Detect which cell encompasses the target text, then output its (x, y) center coordinate. 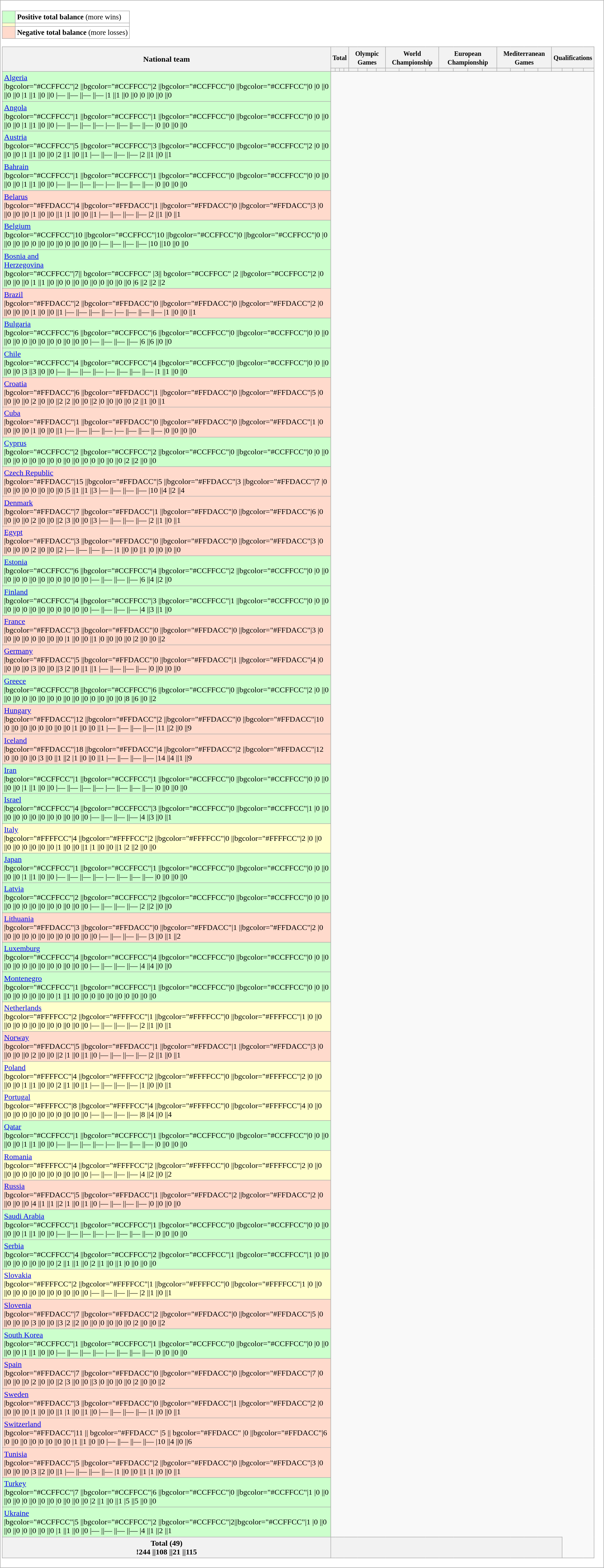
Negative total balance (more losses) (73, 33)
Qualifications (573, 57)
Total (339, 57)
National team (166, 59)
European Championship (468, 57)
World Championship (412, 57)
Total (49) !244 ||108 ||21 ||115 (166, 1547)
Olympic Games (367, 57)
Positive total balance (more wins) (73, 17)
Mediterranean Games (524, 57)
